From the cell containing the given text, extract its center point as [X, Y] coordinate. 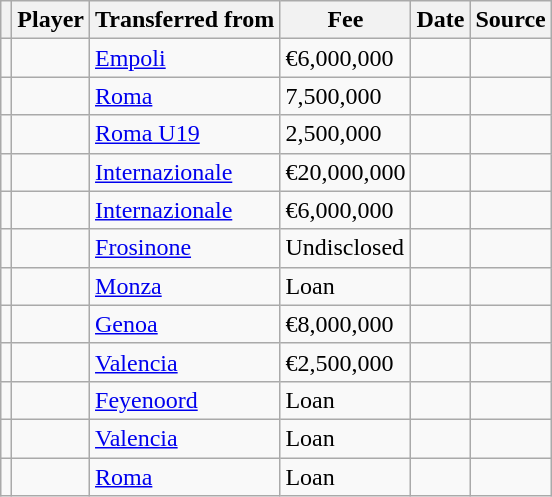
Genoa [185, 324]
Date [440, 20]
2,500,000 [346, 134]
€20,000,000 [346, 172]
Source [510, 20]
7,500,000 [346, 96]
Monza [185, 286]
Transferred from [185, 20]
€2,500,000 [346, 362]
Fee [346, 20]
Frosinone [185, 248]
Empoli [185, 58]
Undisclosed [346, 248]
Feyenoord [185, 400]
Player [51, 20]
€8,000,000 [346, 324]
Roma U19 [185, 134]
